Find where the given text appears and provide that cell's center as (x, y) coordinate. 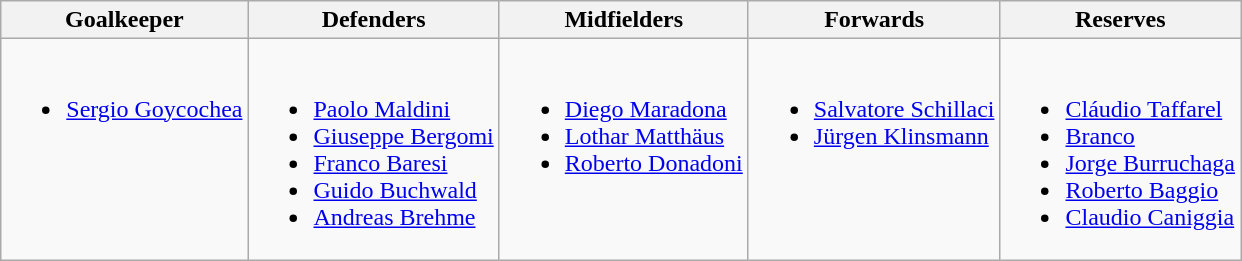
Reserves (1120, 20)
Cláudio Taffarel Branco Jorge Burruchaga Roberto Baggio Claudio Caniggia (1120, 150)
Sergio Goycochea (124, 150)
Defenders (374, 20)
Goalkeeper (124, 20)
Paolo Maldini Giuseppe Bergomi Franco Baresi Guido Buchwald Andreas Brehme (374, 150)
Midfielders (624, 20)
Salvatore Schillaci Jürgen Klinsmann (874, 150)
Diego Maradona Lothar Matthäus Roberto Donadoni (624, 150)
Forwards (874, 20)
